Detect which cell encompasses the target text, then output its (X, Y) center coordinate. 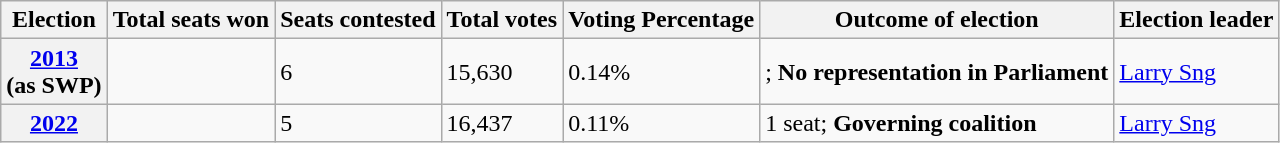
2013(as SWP) (54, 72)
6 (358, 72)
Election leader (1196, 20)
Total votes (502, 20)
Election (54, 20)
; No representation in Parliament (937, 72)
Outcome of election (937, 20)
Voting Percentage (662, 20)
5 (358, 123)
0.14% (662, 72)
16,437 (502, 123)
2022 (54, 123)
Total seats won (191, 20)
0.11% (662, 123)
15,630 (502, 72)
1 seat; Governing coalition (937, 123)
Seats contested (358, 20)
